Output the [X, Y] coordinate of the center of the cell containing the given text.  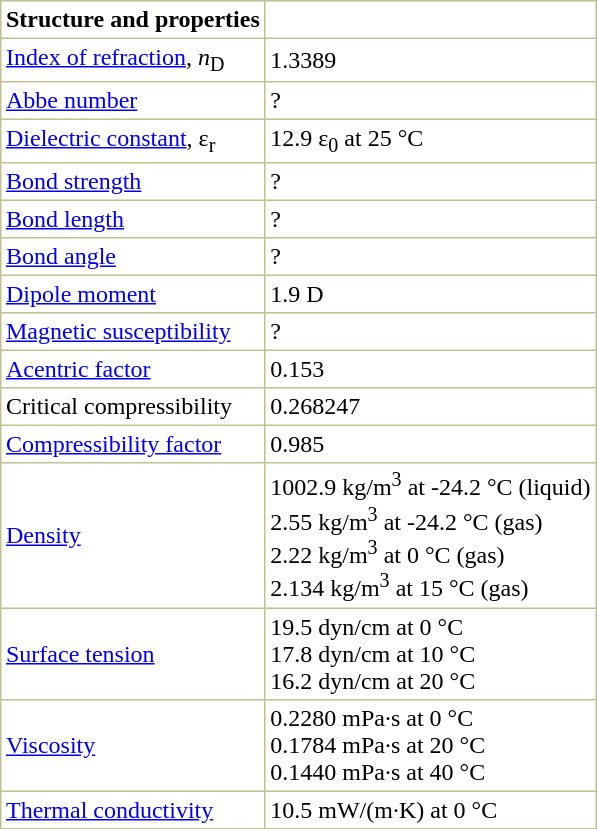
0.2280 mPa·s at 0 °C0.1784 mPa·s at 20 °C0.1440 mPa·s at 40 °C [430, 745]
Bond length [133, 220]
Surface tension [133, 654]
1.9 D [430, 295]
Bond angle [133, 257]
Compressibility factor [133, 445]
19.5 dyn/cm at 0 °C17.8 dyn/cm at 10 °C16.2 dyn/cm at 20 °C [430, 654]
Structure and properties [133, 20]
Density [133, 535]
Critical compressibility [133, 407]
12.9 ε0 at 25 °C [430, 142]
1.3389 [430, 60]
Viscosity [133, 745]
0.985 [430, 445]
0.268247 [430, 407]
Abbe number [133, 101]
Dipole moment [133, 295]
Magnetic susceptibility [133, 332]
10.5 mW/(m·K) at 0 °C [430, 810]
Thermal conductivity [133, 810]
Index of refraction, nD [133, 60]
1002.9 kg/m3 at -24.2 °C (liquid)2.55 kg/m3 at -24.2 °C (gas)2.22 kg/m3 at 0 °C (gas)2.134 kg/m3 at 15 °C (gas) [430, 535]
0.153 [430, 370]
Acentric factor [133, 370]
Bond strength [133, 182]
Dielectric constant, εr [133, 142]
